Find where the given text appears and provide that cell's center as [x, y] coordinate. 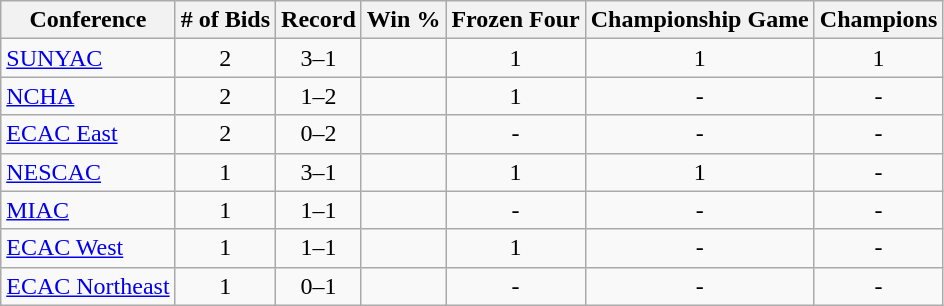
1–2 [319, 96]
Frozen Four [516, 20]
Conference [88, 20]
Record [319, 20]
ECAC West [88, 248]
SUNYAC [88, 58]
ECAC East [88, 134]
0–1 [319, 286]
ECAC Northeast [88, 286]
Win % [404, 20]
Champions [878, 20]
NCHA [88, 96]
NESCAC [88, 172]
MIAC [88, 210]
# of Bids [225, 20]
Championship Game [700, 20]
0–2 [319, 134]
